Detect which cell encompasses the target text, then output its [x, y] center coordinate. 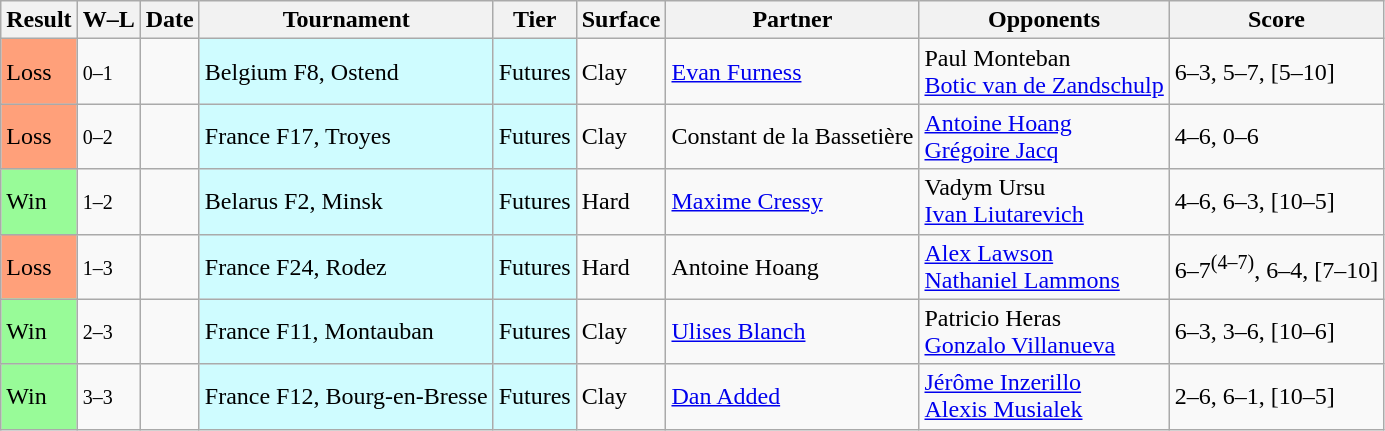
2–6, 6–1, [10–5] [1276, 396]
Vadym Ursu Ivan Liutarevich [1044, 202]
Date [170, 20]
0–1 [108, 72]
Score [1276, 20]
4–6, 0–6 [1276, 136]
Ulises Blanch [792, 332]
2–3 [108, 332]
France F24, Rodez [346, 266]
1–3 [108, 266]
6–3, 5–7, [5–10] [1276, 72]
Antoine Hoang [792, 266]
France F17, Troyes [346, 136]
Belgium F8, Ostend [346, 72]
6–3, 3–6, [10–6] [1276, 332]
Paul Monteban Botic van de Zandschulp [1044, 72]
Jérôme Inzerillo Alexis Musialek [1044, 396]
3–3 [108, 396]
Surface [621, 20]
Dan Added [792, 396]
Opponents [1044, 20]
0–2 [108, 136]
W–L [108, 20]
Belarus F2, Minsk [346, 202]
Tournament [346, 20]
Partner [792, 20]
6–7(4–7), 6–4, [7–10] [1276, 266]
4–6, 6–3, [10–5] [1276, 202]
Maxime Cressy [792, 202]
Alex Lawson Nathaniel Lammons [1044, 266]
Constant de la Bassetière [792, 136]
Antoine Hoang Grégoire Jacq [1044, 136]
Evan Furness [792, 72]
France F11, Montauban [346, 332]
Tier [534, 20]
1–2 [108, 202]
Patricio Heras Gonzalo Villanueva [1044, 332]
France F12, Bourg-en-Bresse [346, 396]
Result [39, 20]
